Output the [x, y] coordinate of the center of the cell containing the given text.  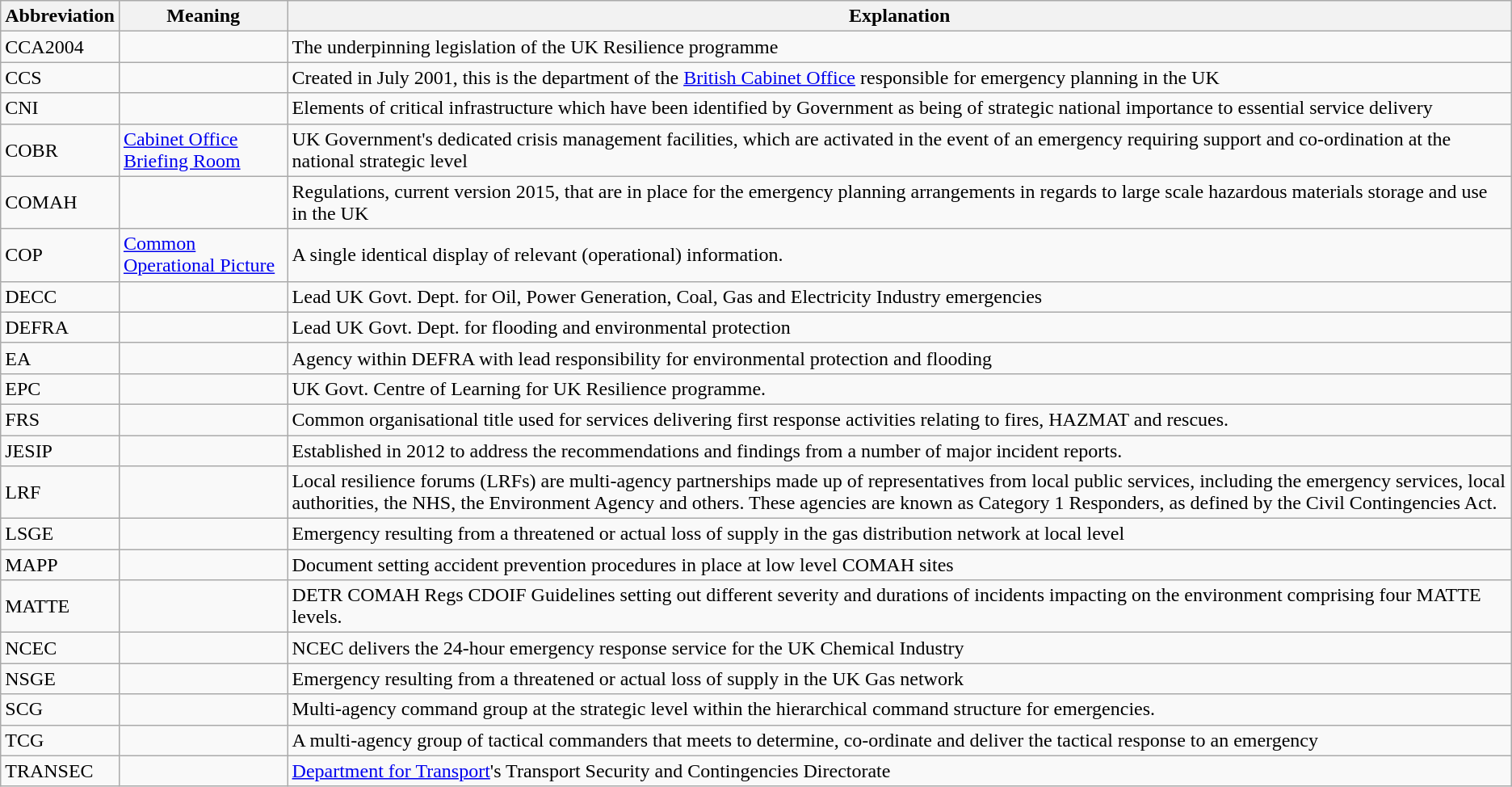
MAPP [60, 565]
MATTE [60, 606]
Agency within DEFRA with lead responsibility for environmental protection and flooding [900, 358]
Lead UK Govt. Dept. for Oil, Power Generation, Coal, Gas and Electricity Industry emergencies [900, 297]
Explanation [900, 16]
DEFRA [60, 327]
Emergency resulting from a threatened or actual loss of supply in the UK Gas network [900, 679]
Document setting accident prevention procedures in place at low level COMAH sites [900, 565]
CCS [60, 78]
Lead UK Govt. Dept. for flooding and environmental protection [900, 327]
EA [60, 358]
COP [60, 255]
SCG [60, 709]
Created in July 2001, this is the department of the British Cabinet Office responsible for emergency planning in the UK [900, 78]
A multi-agency group of tactical commanders that meets to determine, co-ordinate and deliver the tactical response to an emergency [900, 740]
COMAH [60, 202]
NCEC [60, 648]
Department for Transport's Transport Security and Contingencies Directorate [900, 771]
Emergency resulting from a threatened or actual loss of supply in the gas distribution network at local level [900, 534]
Elements of critical infrastructure which have been identified by Government as being of strategic national importance to essential service delivery [900, 108]
JESIP [60, 450]
LSGE [60, 534]
NCEC delivers the 24-hour emergency response service for the UK Chemical Industry [900, 648]
Common Operational Picture [204, 255]
TRANSEC [60, 771]
DETR COMAH Regs CDOIF Guidelines setting out different severity and durations of incidents impacting on the environment comprising four MATTE levels. [900, 606]
LRF [60, 493]
EPC [60, 389]
CNI [60, 108]
COBR [60, 150]
The underpinning legislation of the UK Resilience programme [900, 47]
UK Govt. Centre of Learning for UK Resilience programme. [900, 389]
Established in 2012 to address the recommendations and findings from a number of major incident reports. [900, 450]
Abbreviation [60, 16]
A single identical display of relevant (operational) information. [900, 255]
NSGE [60, 679]
Multi-agency command group at the strategic level within the hierarchical command structure for emergencies. [900, 709]
DECC [60, 297]
FRS [60, 419]
Meaning [204, 16]
CCA2004 [60, 47]
Cabinet Office Briefing Room [204, 150]
TCG [60, 740]
Common organisational title used for services delivering first response activities relating to fires, HAZMAT and rescues. [900, 419]
